Pinpoint the cell where the given text exists, returning its [X, Y] midpoint coordinate. 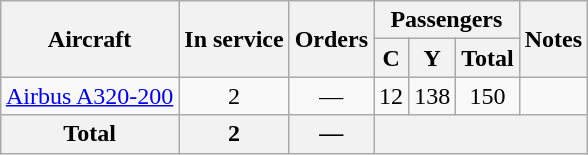
Passengers [447, 20]
138 [432, 96]
Notes [553, 39]
Airbus A320-200 [89, 96]
In service [234, 39]
Y [432, 58]
Aircraft [89, 39]
Orders [331, 39]
12 [392, 96]
C [392, 58]
150 [488, 96]
